Capture the cell that displays the provided text and extract its [x, y] central coordinate. 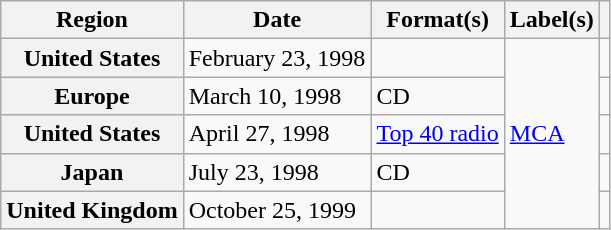
February 23, 1998 [277, 58]
Label(s) [552, 20]
July 23, 1998 [277, 172]
April 27, 1998 [277, 134]
Date [277, 20]
March 10, 1998 [277, 96]
Region [92, 20]
Japan [92, 172]
Format(s) [438, 20]
MCA [552, 134]
Europe [92, 96]
October 25, 1999 [277, 210]
Top 40 radio [438, 134]
United Kingdom [92, 210]
